Scan for the cell matching the given text and deliver its (x, y) coordinate at center. 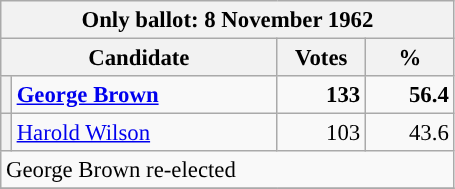
Harold Wilson (144, 133)
Candidate (139, 58)
43.6 (410, 133)
George Brown (144, 95)
Votes (322, 58)
56.4 (410, 95)
George Brown re-elected (228, 170)
133 (322, 95)
Only ballot: 8 November 1962 (228, 20)
% (410, 58)
103 (322, 133)
